Return [X, Y] of the center of cell containing provided text 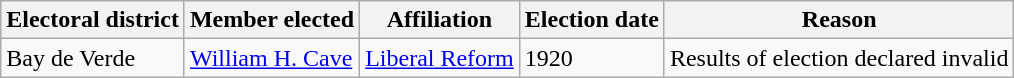
Electoral district [93, 20]
Member elected [272, 20]
Affiliation [440, 20]
Election date [592, 20]
1920 [592, 58]
Bay de Verde [93, 58]
Results of election declared invalid [839, 58]
William H. Cave [272, 58]
Reason [839, 20]
Liberal Reform [440, 58]
